For the text-containing cell, return its midpoint in (X, Y) coordinate format. 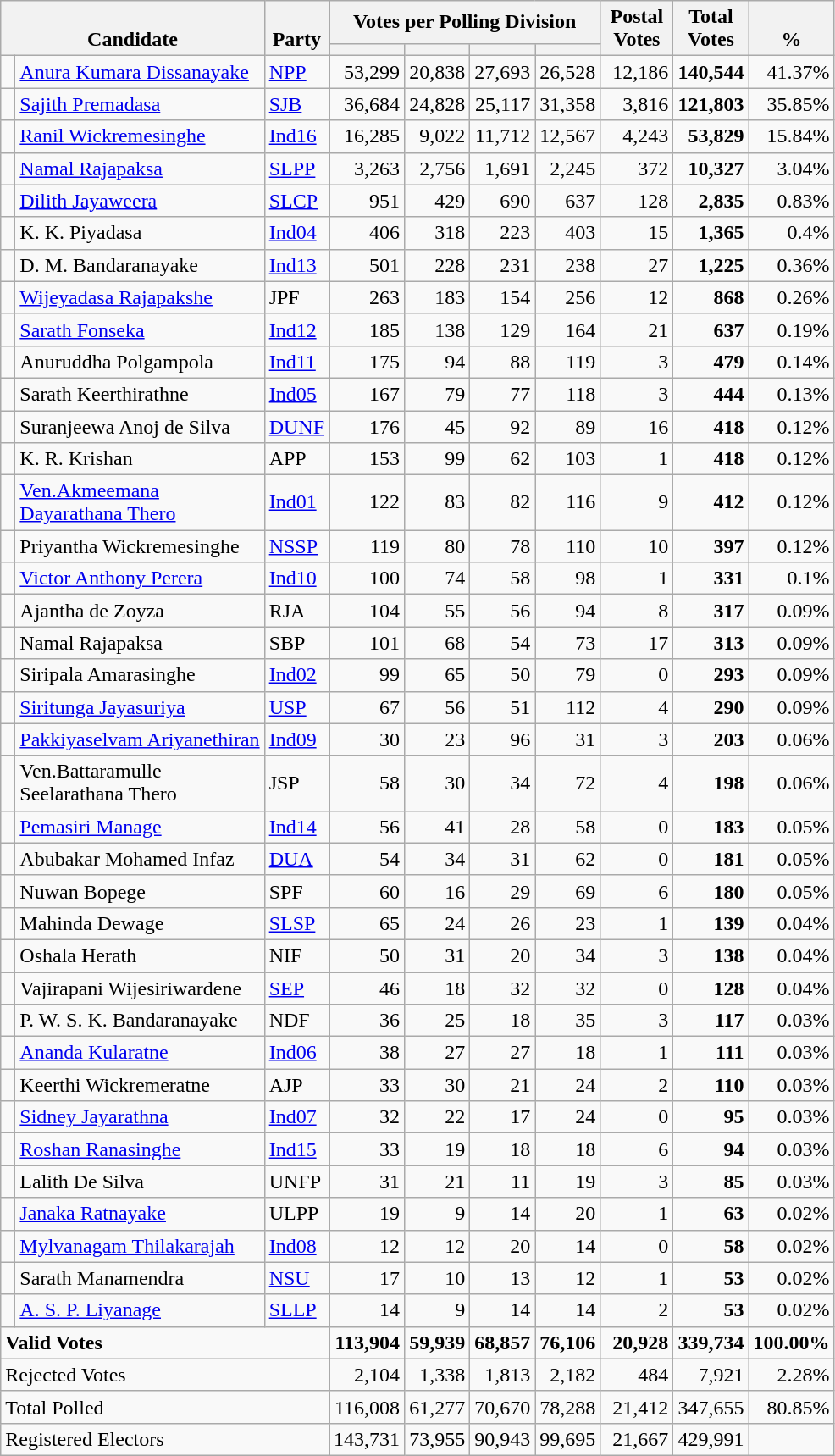
92 (503, 426)
8 (637, 611)
25 (437, 1021)
Ajantha de Zoyza (140, 611)
Rejected Votes (165, 1375)
100 (368, 579)
7,921 (711, 1375)
0.26% (791, 297)
690 (503, 201)
36 (368, 1021)
Siritunga Jayasuriya (140, 707)
2,756 (437, 169)
NIF (296, 955)
164 (567, 329)
129 (503, 329)
Anuruddha Polgampola (140, 362)
Pemasiri Manage (140, 827)
Sidney Jayarathna (140, 1117)
444 (711, 394)
85 (711, 1182)
JSP (296, 783)
185 (368, 329)
Ind07 (296, 1117)
35 (567, 1021)
24,828 (437, 104)
45 (437, 426)
403 (567, 233)
Suranjeewa Anoj de Silva (140, 426)
Ind13 (296, 265)
K. R. Krishan (140, 459)
29 (503, 891)
SLLP (296, 1310)
2,245 (567, 169)
347,655 (711, 1407)
Ven.BattaramulleSeelarathana Thero (140, 783)
PostalVotes (637, 29)
Roshan Ranasinghe (140, 1149)
0.13% (791, 394)
28 (503, 827)
Dilith Jayaweera (140, 201)
Ind15 (296, 1149)
74 (437, 579)
31,358 (567, 104)
Keerthi Wickremeratne (140, 1085)
Ind12 (296, 329)
16,285 (368, 136)
116 (567, 503)
Ind08 (296, 1246)
290 (711, 707)
Ananda Kularatne (140, 1053)
Ind04 (296, 233)
72 (567, 783)
Total Votes (711, 29)
25,117 (503, 104)
176 (368, 426)
Ind11 (296, 362)
143,731 (368, 1439)
331 (711, 579)
SBP (296, 643)
12,186 (637, 72)
JPF (296, 297)
0.14% (791, 362)
NPP (296, 72)
0.1% (791, 579)
SLPP (296, 169)
10,327 (711, 169)
RJA (296, 611)
26 (503, 923)
2.28% (791, 1375)
Anura Kumara Dissanayake (140, 72)
76,106 (567, 1343)
82 (503, 503)
951 (368, 201)
NDF (296, 1021)
0.83% (791, 201)
479 (711, 362)
Votes per Polling Division (465, 22)
38 (368, 1053)
101 (368, 643)
406 (368, 233)
Sarath Fonseka (140, 329)
Priyantha Wickremesinghe (140, 546)
0.36% (791, 265)
501 (368, 265)
26,528 (567, 72)
21,412 (637, 1407)
77 (503, 394)
55 (437, 611)
100.00% (791, 1343)
53,829 (711, 136)
51 (503, 707)
Ven.AkmeemanaDayarathana Thero (140, 503)
Mylvanagam Thilakarajah (140, 1246)
139 (711, 923)
SJB (296, 104)
SLSP (296, 923)
Lalith De Silva (140, 1182)
NSU (296, 1278)
Siripala Amarasinghe (140, 675)
Ranil Wickremesinghe (140, 136)
Valid Votes (165, 1343)
111 (711, 1053)
Victor Anthony Perera (140, 579)
Ind01 (296, 503)
140,544 (711, 72)
NSSP (296, 546)
Nuwan Bopege (140, 891)
104 (368, 611)
868 (711, 297)
41.37% (791, 72)
Wijeyadasa Rajapakshe (140, 297)
70,670 (503, 1407)
1,813 (503, 1375)
61,277 (437, 1407)
A. S. P. Liyanage (140, 1310)
11 (503, 1182)
103 (567, 459)
12,567 (567, 136)
AJP (296, 1085)
15.84% (791, 136)
41 (437, 827)
198 (711, 783)
153 (368, 459)
68,857 (503, 1343)
80.85% (791, 1407)
317 (711, 611)
118 (567, 394)
Registered Electors (165, 1439)
1,691 (503, 169)
112 (567, 707)
20,838 (437, 72)
Ind16 (296, 136)
228 (437, 265)
60 (368, 891)
372 (637, 169)
203 (711, 739)
53,299 (368, 72)
UNFP (296, 1182)
73,955 (437, 1439)
Pakkiyaselvam Ariyanethiran (140, 739)
1,225 (711, 265)
313 (711, 643)
122 (368, 503)
ULPP (296, 1214)
412 (711, 503)
83 (437, 503)
181 (711, 859)
397 (711, 546)
63 (711, 1214)
96 (503, 739)
SEP (296, 988)
27,693 (503, 72)
223 (503, 233)
1,338 (437, 1375)
339,734 (711, 1343)
0.4% (791, 233)
121,803 (711, 104)
78 (503, 546)
1,365 (711, 233)
293 (711, 675)
9,022 (437, 136)
68 (437, 643)
3,263 (368, 169)
2,182 (567, 1375)
DUA (296, 859)
Party (296, 29)
22 (437, 1117)
SLCP (296, 201)
SPF (296, 891)
88 (503, 362)
113,904 (368, 1343)
59,939 (437, 1343)
P. W. S. K. Bandaranayake (140, 1021)
154 (503, 297)
116,008 (368, 1407)
Total Polled (165, 1407)
Oshala Herath (140, 955)
DUNF (296, 426)
429 (437, 201)
73 (567, 643)
15 (637, 233)
Candidate (132, 29)
89 (567, 426)
21,667 (637, 1439)
180 (711, 891)
67 (368, 707)
0.19% (791, 329)
95 (711, 1117)
Ind10 (296, 579)
APP (296, 459)
Ind05 (296, 394)
Ind06 (296, 1053)
78,288 (567, 1407)
256 (567, 297)
90,943 (503, 1439)
Janaka Ratnayake (140, 1214)
69 (567, 891)
238 (567, 265)
20,928 (637, 1343)
80 (437, 546)
Mahinda Dewage (140, 923)
Sajith Premadasa (140, 104)
11,712 (503, 136)
46 (368, 988)
98 (567, 579)
36,684 (368, 104)
175 (368, 362)
4,243 (637, 136)
318 (437, 233)
231 (503, 265)
117 (711, 1021)
Ind02 (296, 675)
3,816 (637, 104)
35.85% (791, 104)
429,991 (711, 1439)
13 (503, 1278)
Abubakar Mohamed Infaz (140, 859)
D. M. Bandaranayake (140, 265)
3.04% (791, 169)
263 (368, 297)
2,835 (711, 201)
167 (368, 394)
% (791, 29)
K. K. Piyadasa (140, 233)
99,695 (567, 1439)
2,104 (368, 1375)
USP (296, 707)
484 (637, 1375)
Sarath Manamendra (140, 1278)
Vajirapani Wijesiriwardene (140, 988)
Ind09 (296, 739)
Sarath Keerthirathne (140, 394)
Ind14 (296, 827)
